Capture the cell that displays the provided text and extract its [x, y] central coordinate. 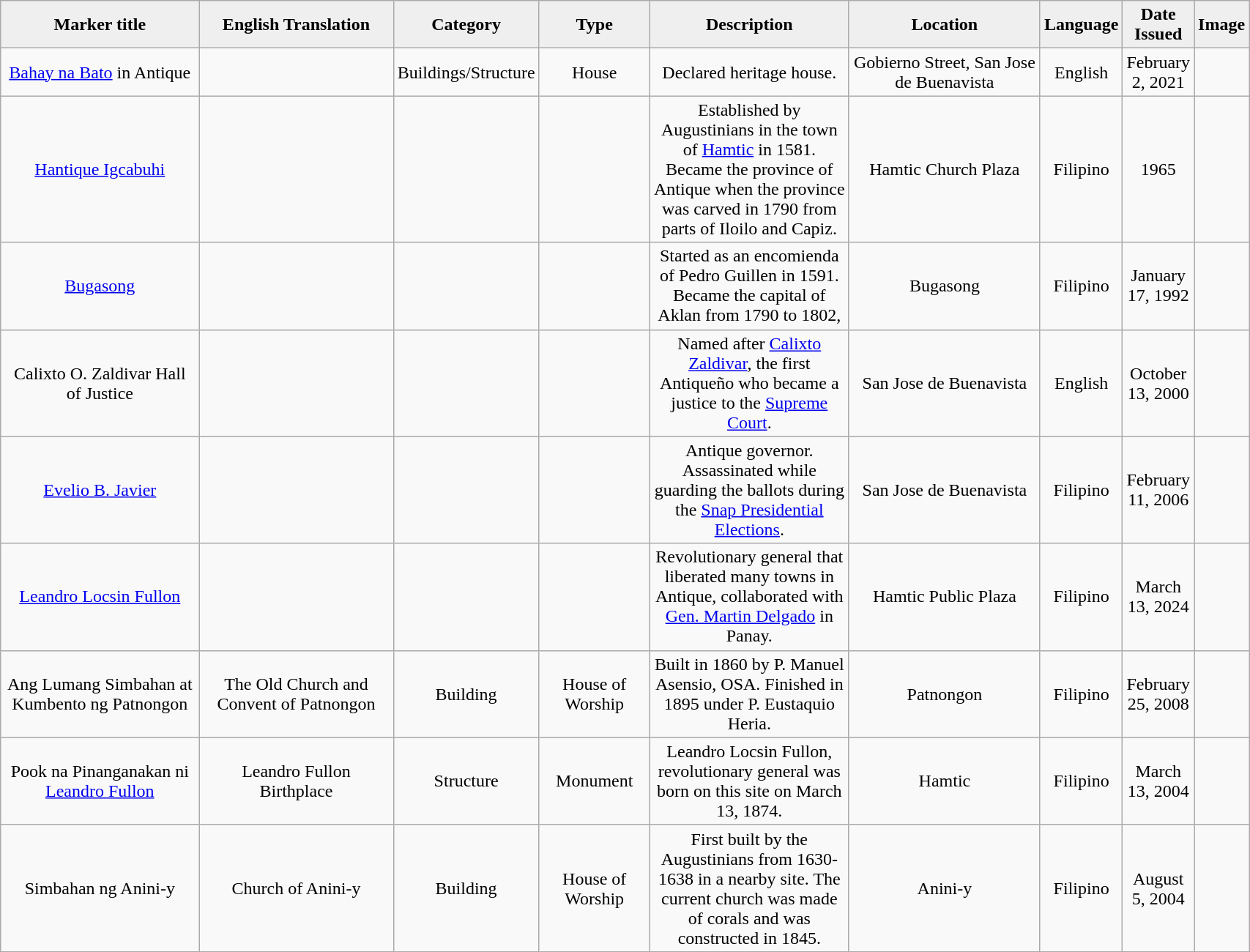
Leandro Locsin Fullon, revolutionary general was born on this site on March 13, 1874. [749, 781]
Monument [595, 781]
The Old Church and Convent of Patnongon [296, 694]
Buildings/Structure [466, 72]
Marker title [100, 25]
January 17, 1992 [1158, 286]
Language [1081, 25]
October 13, 2000 [1158, 383]
Church of Anini-y [296, 888]
Declared heritage house. [749, 72]
August 5, 2004 [1158, 888]
1965 [1158, 169]
Type [595, 25]
Patnongon [945, 694]
Antique governor. Assassinated while guarding the ballots during the Snap Presidential Elections. [749, 490]
Anini-y [945, 888]
Hamtic [945, 781]
Gobierno Street, San Jose de Buenavista [945, 72]
Location [945, 25]
February 11, 2006 [1158, 490]
Hamtic Church Plaza [945, 169]
Ang Lumang Simbahan at Kumbento ng Patnongon [100, 694]
Built in 1860 by P. Manuel Asensio, OSA. Finished in 1895 under P. Eustaquio Heria. [749, 694]
Bahay na Bato in Antique [100, 72]
Named after Calixto Zaldivar, the first Antiqueño who became a justice to the Supreme Court. [749, 383]
February 25, 2008 [1158, 694]
Category [466, 25]
Simbahan ng Anini-y [100, 888]
Calixto O. Zaldivar Hall of Justice [100, 383]
First built by the Augustinians from 1630-1638 in a nearby site. The current church was made of corals and was constructed in 1845. [749, 888]
House [595, 72]
Structure [466, 781]
Evelio B. Javier [100, 490]
Started as an encomienda of Pedro Guillen in 1591. Became the capital of Aklan from 1790 to 1802, [749, 286]
Hantique Igcabuhi [100, 169]
Date Issued [1158, 25]
March 13, 2004 [1158, 781]
Description [749, 25]
Hamtic Public Plaza [945, 597]
Image [1221, 25]
March 13, 2024 [1158, 597]
Pook na Pinanganakan ni Leandro Fullon [100, 781]
February 2, 2021 [1158, 72]
Revolutionary general that liberated many towns in Antique, collaborated with Gen. Martin Delgado in Panay. [749, 597]
English Translation [296, 25]
Leandro Fullon Birthplace [296, 781]
Leandro Locsin Fullon [100, 597]
